Detect which cell encompasses the target text, then output its (X, Y) center coordinate. 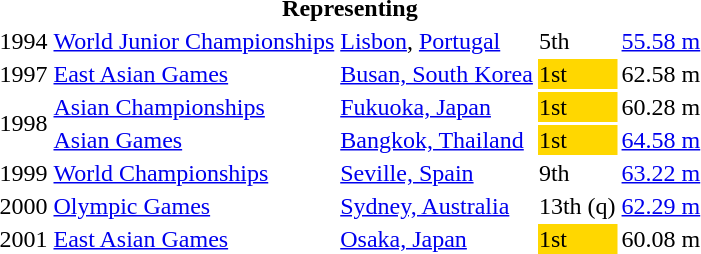
World Championships (194, 173)
Asian Games (194, 140)
Lisbon, Portugal (437, 41)
World Junior Championships (194, 41)
Bangkok, Thailand (437, 140)
Seville, Spain (437, 173)
Olympic Games (194, 206)
Asian Championships (194, 107)
Busan, South Korea (437, 74)
Osaka, Japan (437, 239)
Fukuoka, Japan (437, 107)
5th (577, 41)
Sydney, Australia (437, 206)
9th (577, 173)
13th (q) (577, 206)
